Pinpoint the cell where the given text exists, returning its [x, y] midpoint coordinate. 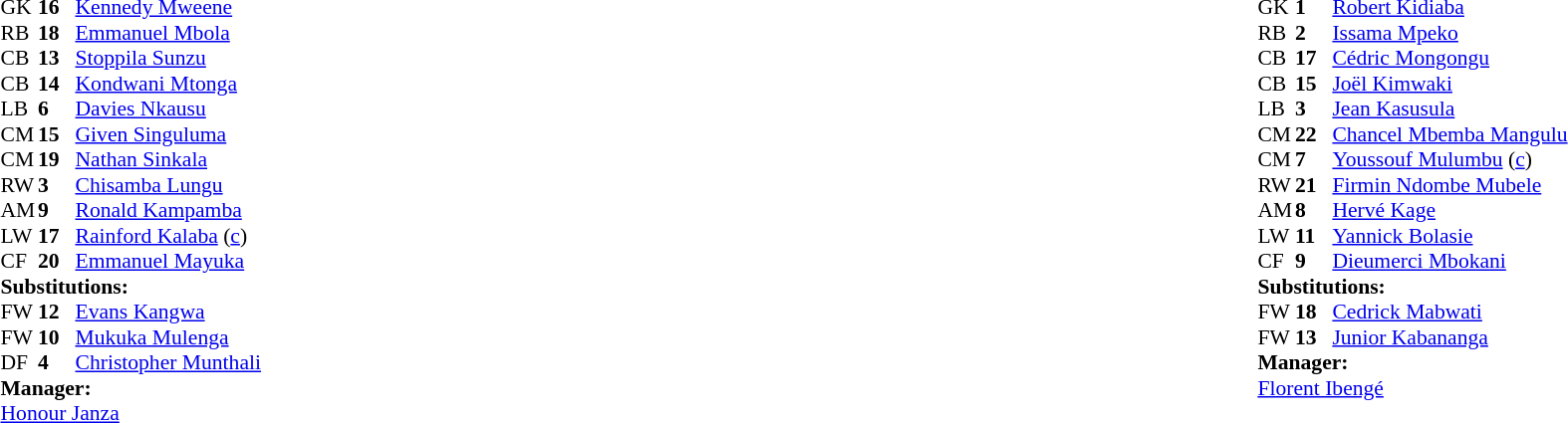
14 [57, 84]
Jean Kasusula [1449, 108]
Mukuka Mulenga [168, 337]
Emmanuel Mayuka [168, 262]
19 [57, 160]
2 [1314, 33]
Chisamba Lungu [168, 185]
7 [1314, 160]
Kondwani Mtonga [168, 84]
DF [19, 363]
20 [57, 262]
Chancel Mbemba Mangulu [1449, 134]
21 [1314, 185]
10 [57, 337]
Given Singuluma [168, 134]
Florent Ibengé [1413, 388]
Junior Kabananga [1449, 337]
22 [1314, 134]
Ronald Kampamba [168, 210]
4 [57, 363]
Yannick Bolasie [1449, 236]
8 [1314, 210]
Issama Mpeko [1449, 33]
12 [57, 312]
Rainford Kalaba (c) [168, 236]
6 [57, 108]
Stoppila Sunzu [168, 59]
Christopher Munthali [168, 363]
Evans Kangwa [168, 312]
Youssouf Mulumbu (c) [1449, 160]
Hervé Kage [1449, 210]
Joël Kimwaki [1449, 84]
Firmin Ndombe Mubele [1449, 185]
Davies Nkausu [168, 108]
Nathan Sinkala [168, 160]
11 [1314, 236]
Cedrick Mabwati [1449, 312]
Dieumerci Mbokani [1449, 262]
Cédric Mongongu [1449, 59]
Emmanuel Mbola [168, 33]
